Return the [x, y] coordinate for the center point of the cell that contains the specified text.  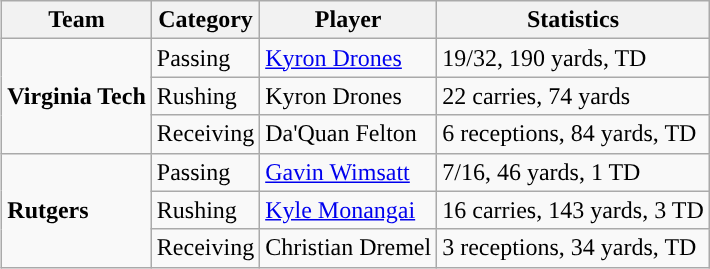
Kyle Monangai [348, 210]
6 receptions, 84 yards, TD [574, 134]
Statistics [574, 20]
3 receptions, 34 yards, TD [574, 248]
Category [205, 20]
19/32, 190 yards, TD [574, 58]
Team [77, 20]
Da'Quan Felton [348, 134]
16 carries, 143 yards, 3 TD [574, 210]
22 carries, 74 yards [574, 96]
7/16, 46 yards, 1 TD [574, 172]
Player [348, 20]
Gavin Wimsatt [348, 172]
Christian Dremel [348, 248]
Virginia Tech [77, 96]
Rutgers [77, 210]
